Extract the [X, Y] coordinate from the center of the cell holding the provided text.  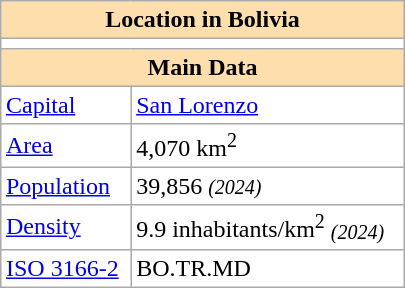
Main Data [203, 68]
9.9 inhabitants/km2 (2024) [268, 227]
ISO 3166-2 [66, 268]
Area [66, 146]
Density [66, 227]
4,070 km2 [268, 146]
San Lorenzo [268, 105]
39,856 (2024) [268, 187]
Capital [66, 105]
BO.TR.MD [268, 268]
Location in Bolivia [203, 20]
Population [66, 187]
